Find where the given text appears and provide that cell's center as [x, y] coordinate. 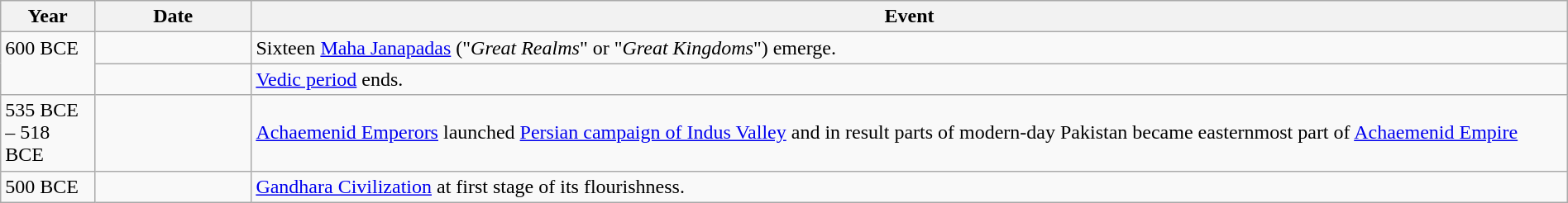
500 BCE [48, 186]
Gandhara Civilization at first stage of its flourishness. [910, 186]
Achaemenid Emperors launched Persian campaign of Indus Valley and in result parts of modern-day Pakistan became easternmost part of Achaemenid Empire [910, 133]
535 BCE – 518 BCE [48, 133]
Vedic period ends. [910, 79]
Event [910, 17]
Year [48, 17]
Date [172, 17]
Sixteen Maha Janapadas ("Great Realms" or "Great Kingdoms") emerge. [910, 48]
600 BCE [48, 64]
